Scan for the cell matching the given text and deliver its (X, Y) coordinate at center. 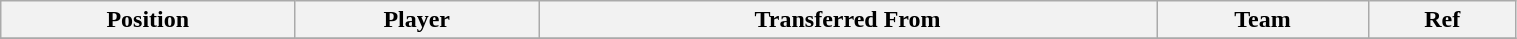
Transferred From (848, 20)
Ref (1442, 20)
Position (148, 20)
Team (1263, 20)
Player (417, 20)
